Scan for the cell matching the given text and deliver its (X, Y) coordinate at center. 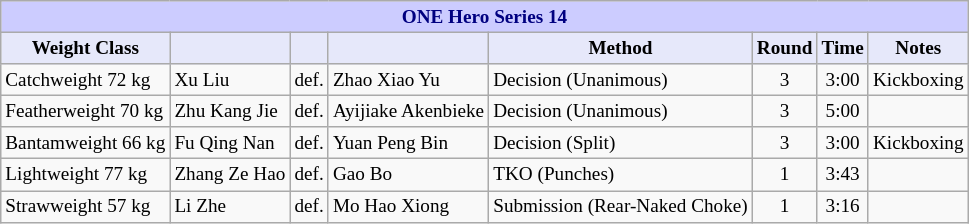
Method (621, 48)
3:16 (842, 206)
Lightweight 77 kg (86, 175)
5:00 (842, 111)
ONE Hero Series 14 (484, 17)
TKO (Punches) (621, 175)
Li Zhe (230, 206)
Zhao Xiao Yu (408, 80)
3:43 (842, 175)
Zhu Kang Jie (230, 111)
Fu Qing Nan (230, 143)
Strawweight 57 kg (86, 206)
Catchweight 72 kg (86, 80)
Decision (Split) (621, 143)
Notes (918, 48)
Round (784, 48)
Bantamweight 66 kg (86, 143)
Ayijiake Akenbieke (408, 111)
Gao Bo (408, 175)
Submission (Rear-Naked Choke) (621, 206)
Mo Hao Xiong (408, 206)
Weight Class (86, 48)
Xu Liu (230, 80)
Featherweight 70 kg (86, 111)
Zhang Ze Hao (230, 175)
Yuan Peng Bin (408, 143)
Time (842, 48)
